Find where the given text appears and provide that cell's center as [x, y] coordinate. 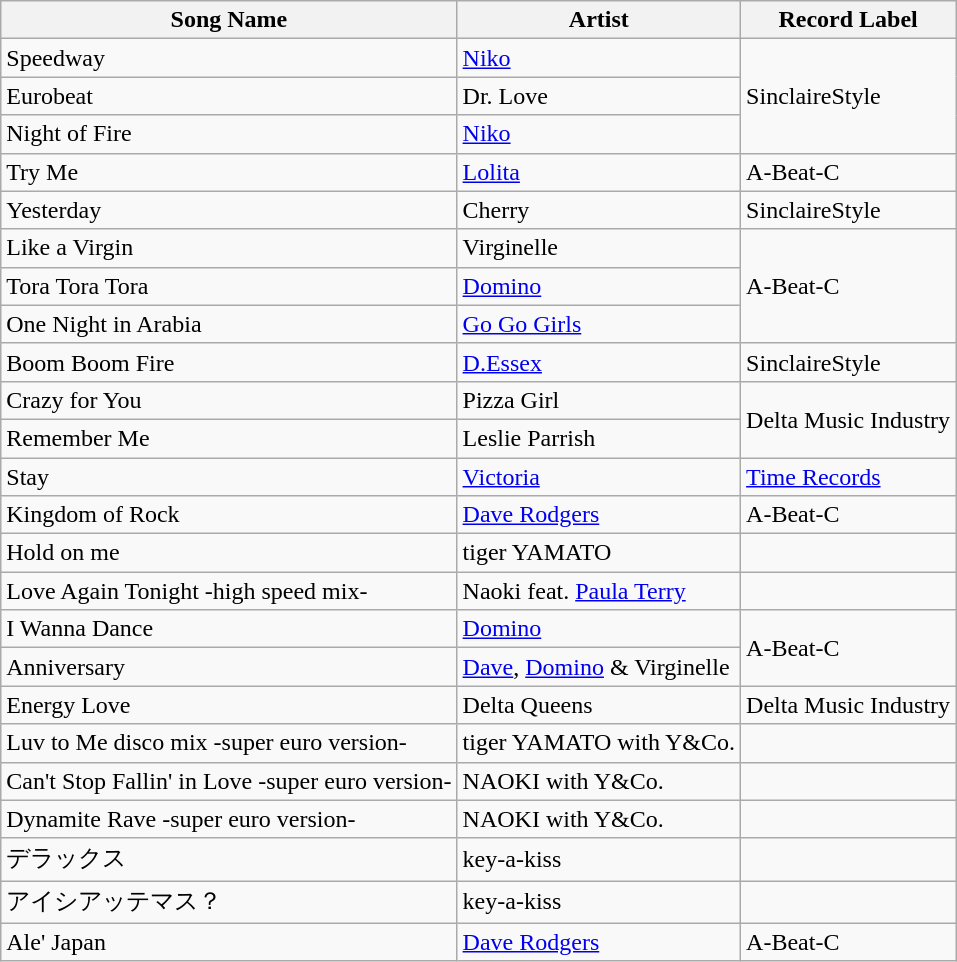
Stay [229, 477]
Record Label [848, 20]
Artist [599, 20]
Like a Virgin [229, 248]
Eurobeat [229, 96]
Pizza Girl [599, 400]
tiger YAMATO with Y&Co. [599, 743]
I Wanna Dance [229, 629]
Victoria [599, 477]
デラックス [229, 860]
Dynamite Rave -super euro version- [229, 819]
Hold on me [229, 553]
Go Go Girls [599, 324]
Naoki feat. Paula Terry [599, 591]
Cherry [599, 210]
Delta Queens [599, 705]
Song Name [229, 20]
Speedway [229, 58]
Energy Love [229, 705]
Night of Fire [229, 134]
Dave, Domino & Virginelle [599, 667]
Kingdom of Rock [229, 515]
アイシアッテマス？ [229, 902]
Tora Tora Tora [229, 286]
Anniversary [229, 667]
Remember Me [229, 438]
Love Again Tonight -high speed mix- [229, 591]
Time Records [848, 477]
One Night in Arabia [229, 324]
D.Essex [599, 362]
Ale' Japan [229, 942]
Luv to Me disco mix -super euro version- [229, 743]
tiger YAMATO [599, 553]
Dr. Love [599, 96]
Crazy for You [229, 400]
Boom Boom Fire [229, 362]
Virginelle [599, 248]
Can't Stop Fallin' in Love -super euro version- [229, 781]
Lolita [599, 172]
Leslie Parrish [599, 438]
Yesterday [229, 210]
Try Me [229, 172]
